Return the (x, y) coordinate for the center point of the cell that contains the specified text.  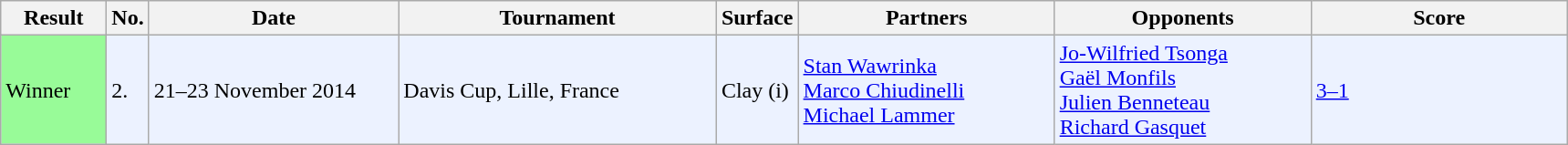
No. (128, 18)
21–23 November 2014 (274, 89)
Stan Wawrinka Marco Chiudinelli Michael Lammer (927, 89)
2. (128, 89)
Davis Cup, Lille, France (558, 89)
Surface (757, 18)
Score (1439, 18)
Result (54, 18)
Tournament (558, 18)
Partners (927, 18)
Clay (i) (757, 89)
Jo-Wilfried Tsonga Gaël Monfils Julien Benneteau Richard Gasquet (1182, 89)
3–1 (1439, 89)
Opponents (1182, 18)
Date (274, 18)
Winner (54, 89)
